Find where the given text appears and provide that cell's center as (X, Y) coordinate. 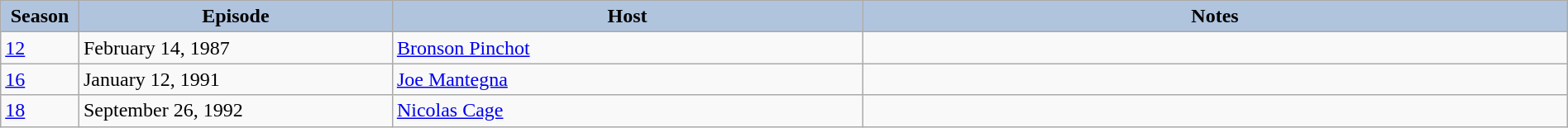
September 26, 1992 (235, 111)
Notes (1216, 17)
Season (40, 17)
18 (40, 111)
February 14, 1987 (235, 48)
Joe Mantegna (627, 79)
Episode (235, 17)
January 12, 1991 (235, 79)
16 (40, 79)
12 (40, 48)
Host (627, 17)
Nicolas Cage (627, 111)
Bronson Pinchot (627, 48)
